Determine the [x, y] coordinate at the center of the cell enclosing the given text.  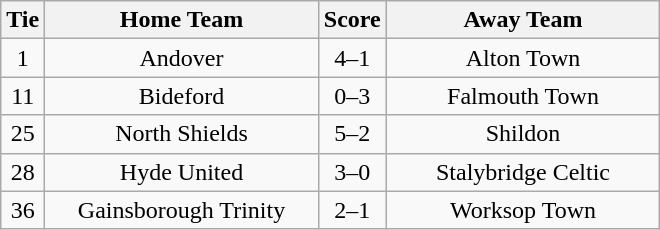
3–0 [352, 172]
Tie [23, 20]
Stalybridge Celtic [523, 172]
4–1 [352, 58]
36 [23, 210]
5–2 [352, 134]
2–1 [352, 210]
28 [23, 172]
Shildon [523, 134]
Away Team [523, 20]
Hyde United [182, 172]
Home Team [182, 20]
Andover [182, 58]
0–3 [352, 96]
11 [23, 96]
25 [23, 134]
Gainsborough Trinity [182, 210]
Worksop Town [523, 210]
Score [352, 20]
North Shields [182, 134]
1 [23, 58]
Falmouth Town [523, 96]
Alton Town [523, 58]
Bideford [182, 96]
